From the cell containing the given text, extract its center point as (X, Y) coordinate. 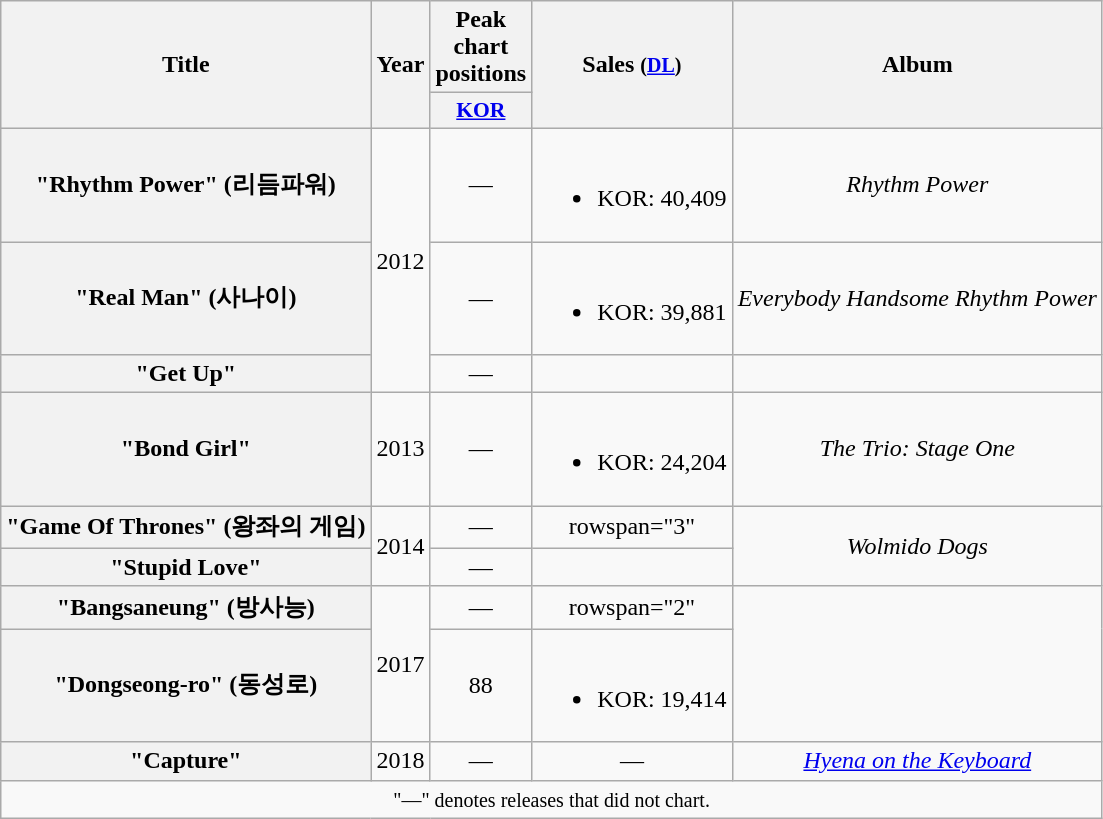
Year (400, 65)
Hyena on the Keyboard (917, 761)
2013 (400, 450)
"Dongseong-ro" (동성로) (186, 686)
2014 (400, 546)
Wolmido Dogs (917, 546)
Rhythm Power (917, 184)
Everybody Handsome Rhythm Power (917, 298)
The Trio: Stage One (917, 450)
"—" denotes releases that did not chart. (552, 799)
"Real Man" (사나이) (186, 298)
rowspan="2" (632, 608)
2012 (400, 260)
88 (481, 686)
"Get Up" (186, 374)
2018 (400, 761)
"Bond Girl" (186, 450)
Peak chart positions (481, 47)
Album (917, 65)
rowspan="3" (632, 528)
KOR: 19,414 (632, 686)
"Rhythm Power" (리듬파워) (186, 184)
"Bangsaneung" (방사능) (186, 608)
KOR: 40,409 (632, 184)
KOR: 39,881 (632, 298)
"Capture" (186, 761)
Title (186, 65)
KOR: 24,204 (632, 450)
Sales (DL) (632, 65)
"Game Of Thrones" (왕좌의 게임) (186, 528)
KOR (481, 111)
"Stupid Love" (186, 567)
2017 (400, 664)
